For the text-containing cell, return its midpoint in [x, y] coordinate format. 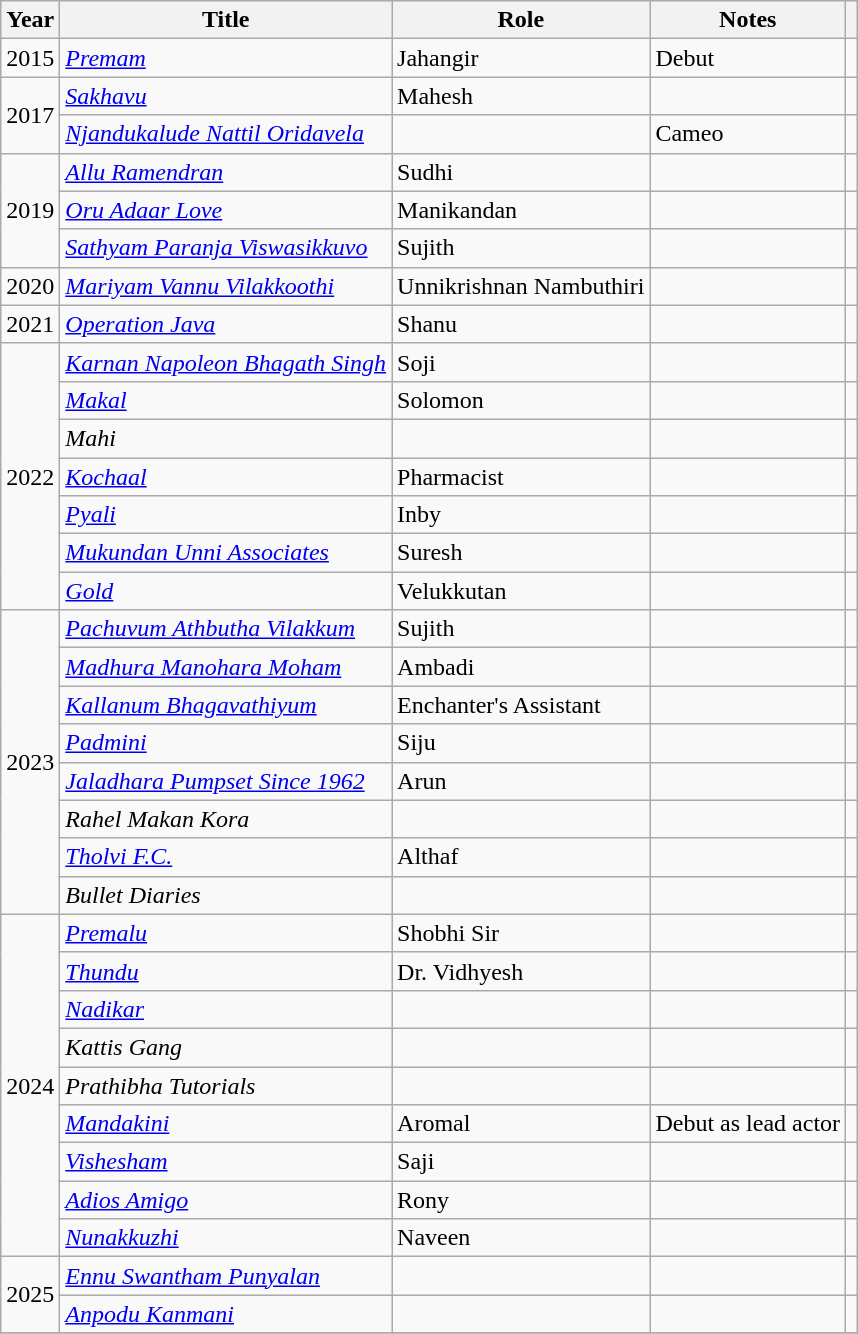
Ennu Swantham Punyalan [226, 1276]
2022 [30, 476]
Padmini [226, 743]
2021 [30, 324]
Mandakini [226, 1124]
Karnan Napoleon Bhagath Singh [226, 362]
2023 [30, 762]
Debut as lead actor [748, 1124]
Kattis Gang [226, 1047]
Ambadi [521, 667]
Role [521, 20]
Sudhi [521, 172]
2019 [30, 210]
Cameo [748, 134]
Kochaal [226, 477]
Althaf [521, 857]
Pachuvum Athbutha Vilakkum [226, 629]
Pyali [226, 515]
Rony [521, 1200]
Mahi [226, 438]
2015 [30, 58]
Aromal [521, 1124]
2024 [30, 1086]
Mariyam Vannu Vilakkoothi [226, 286]
Adios Amigo [226, 1200]
Njandukalude Nattil Oridavela [226, 134]
Nadikar [226, 1009]
Naveen [521, 1238]
Allu Ramendran [226, 172]
Dr. Vidhyesh [521, 971]
Jaladhara Pumpset Since 1962 [226, 781]
Title [226, 20]
Manikandan [521, 210]
Anpodu Kanmani [226, 1314]
Bullet Diaries [226, 895]
Premalu [226, 933]
Prathibha Tutorials [226, 1085]
Shanu [521, 324]
Suresh [521, 553]
Siju [521, 743]
2017 [30, 115]
Enchanter's Assistant [521, 705]
Debut [748, 58]
Solomon [521, 400]
2020 [30, 286]
Shobhi Sir [521, 933]
Mahesh [521, 96]
Sathyam Paranja Viswasikkuvo [226, 248]
Oru Adaar Love [226, 210]
Soji [521, 362]
Unnikrishnan Nambuthiri [521, 286]
Vishesham [226, 1162]
Nunakkuzhi [226, 1238]
Inby [521, 515]
Velukkutan [521, 591]
Kallanum Bhagavathiyum [226, 705]
Notes [748, 20]
Thundu [226, 971]
Tholvi F.C. [226, 857]
Saji [521, 1162]
Arun [521, 781]
Pharmacist [521, 477]
Mukundan Unni Associates [226, 553]
Operation Java [226, 324]
Makal [226, 400]
Gold [226, 591]
Premam [226, 58]
Rahel Makan Kora [226, 819]
Jahangir [521, 58]
Sakhavu [226, 96]
Year [30, 20]
2025 [30, 1295]
Madhura Manohara Moham [226, 667]
